Detect which cell encompasses the target text, then output its [x, y] center coordinate. 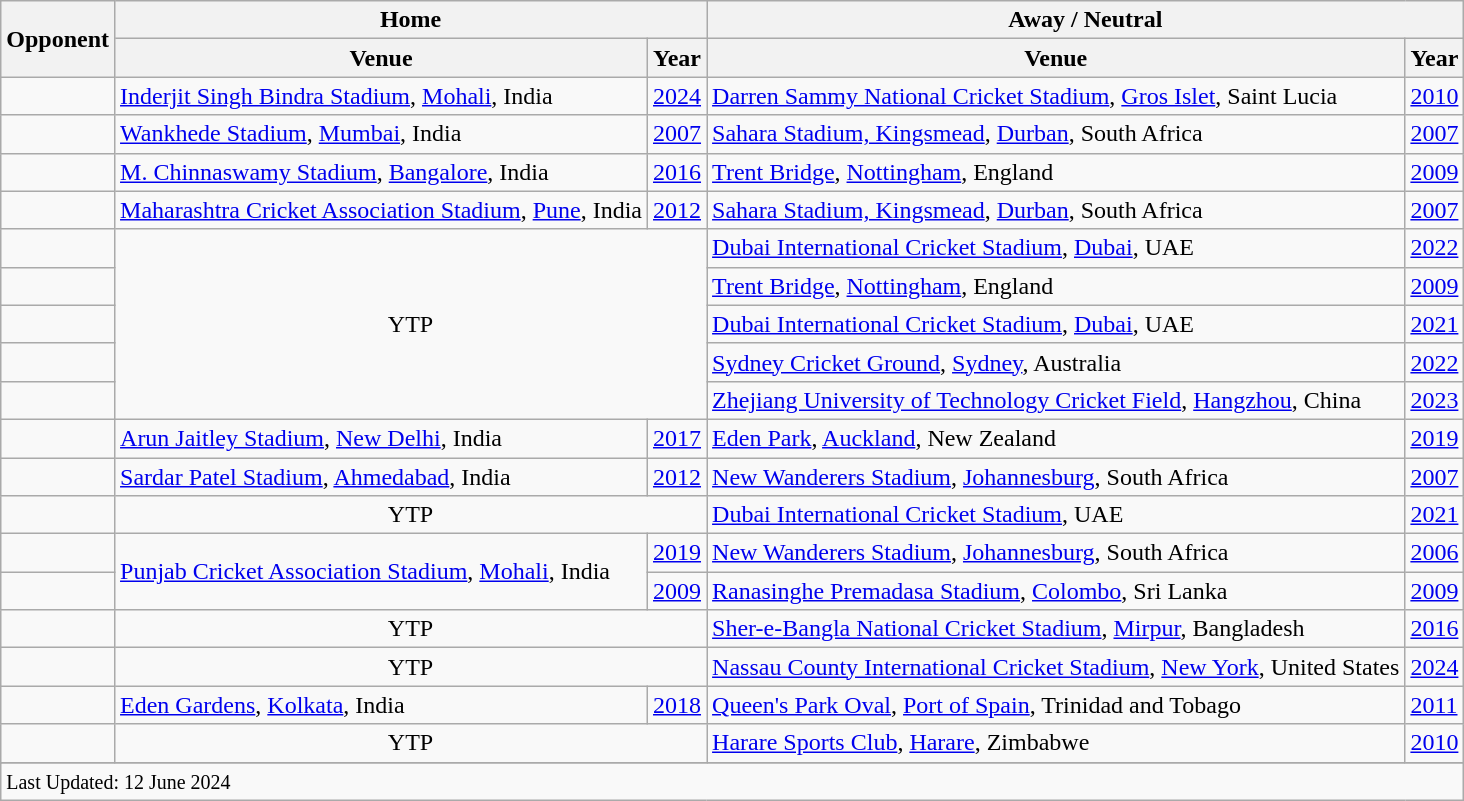
Wankhede Stadium, Mumbai, India [382, 134]
Sardar Patel Stadium, Ahmedabad, India [382, 477]
Darren Sammy National Cricket Stadium, Gros Islet, Saint Lucia [1056, 96]
2011 [1434, 705]
Maharashtra Cricket Association Stadium, Pune, India [382, 210]
Home [411, 20]
Last Updated: 12 June 2024 [732, 781]
2006 [1434, 553]
2018 [676, 705]
Nassau County International Cricket Stadium, New York, United States [1056, 667]
Eden Park, Auckland, New Zealand [1056, 438]
Punjab Cricket Association Stadium, Mohali, India [382, 572]
Eden Gardens, Kolkata, India [382, 705]
Sydney Cricket Ground, Sydney, Australia [1056, 362]
Dubai International Cricket Stadium, UAE [1056, 515]
2023 [1434, 400]
Away / Neutral [1086, 20]
2017 [676, 438]
Harare Sports Club, Harare, Zimbabwe [1056, 743]
Zhejiang University of Technology Cricket Field, Hangzhou, China [1056, 400]
Queen's Park Oval, Port of Spain, Trinidad and Tobago [1056, 705]
Inderjit Singh Bindra Stadium, Mohali, India [382, 96]
Ranasinghe Premadasa Stadium, Colombo, Sri Lanka [1056, 591]
Sher-e-Bangla National Cricket Stadium, Mirpur, Bangladesh [1056, 629]
Opponent [58, 39]
Arun Jaitley Stadium, New Delhi, India [382, 438]
M. Chinnaswamy Stadium, Bangalore, India [382, 172]
